Output the [X, Y] coordinate of the center of the cell containing the given text.  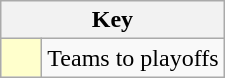
Teams to playoffs [133, 58]
Key [112, 20]
